Search for the cell housing the specified text and yield its (X, Y) center coordinate. 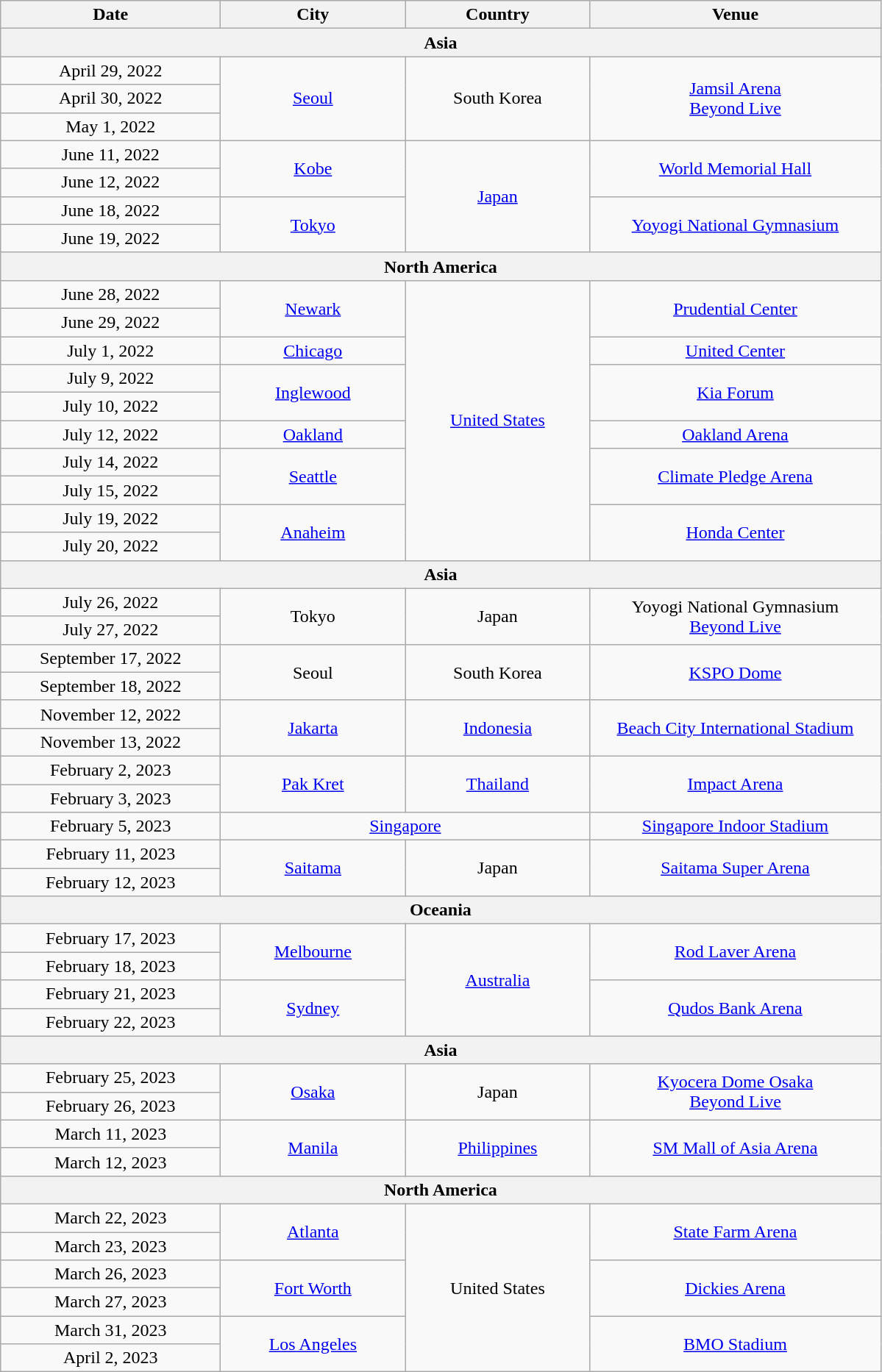
Osaka (313, 1092)
Yoyogi National Gymnasium (736, 224)
Country (497, 15)
June 19, 2022 (110, 238)
SM Mall of Asia Arena (736, 1148)
February 26, 2023 (110, 1106)
February 25, 2023 (110, 1078)
March 26, 2023 (110, 1274)
Anaheim (313, 532)
February 12, 2023 (110, 882)
June 18, 2022 (110, 210)
Fort Worth (313, 1288)
Date (110, 15)
KSPO Dome (736, 672)
Jakarta (313, 728)
Saitama (313, 868)
March 11, 2023 (110, 1134)
February 22, 2023 (110, 1022)
July 20, 2022 (110, 546)
Inglewood (313, 393)
Venue (736, 15)
Impact Arena (736, 784)
Kia Forum (736, 393)
United Center (736, 351)
Prudential Center (736, 308)
Oakland (313, 435)
Oceania (441, 910)
Yoyogi National GymnasiumBeyond Live (736, 616)
June 11, 2022 (110, 154)
Philippines (497, 1148)
February 21, 2023 (110, 994)
World Memorial Hall (736, 168)
Honda Center (736, 532)
April 2, 2023 (110, 1358)
Dickies Arena (736, 1288)
July 9, 2022 (110, 379)
Pak Kret (313, 784)
Climate Pledge Arena (736, 476)
City (313, 15)
September 18, 2022 (110, 686)
July 19, 2022 (110, 518)
Atlanta (313, 1232)
Beach City International Stadium (736, 728)
State Farm Arena (736, 1232)
Jamsil ArenaBeyond Live (736, 99)
November 13, 2022 (110, 742)
Sydney (313, 1008)
June 28, 2022 (110, 294)
Singapore (405, 826)
Melbourne (313, 952)
July 26, 2022 (110, 602)
April 30, 2022 (110, 99)
July 12, 2022 (110, 435)
BMO Stadium (736, 1344)
February 17, 2023 (110, 938)
Rod Laver Arena (736, 952)
Indonesia (497, 728)
April 29, 2022 (110, 71)
March 22, 2023 (110, 1218)
July 14, 2022 (110, 462)
February 18, 2023 (110, 966)
Qudos Bank Arena (736, 1008)
Kyocera Dome OsakaBeyond Live (736, 1092)
March 27, 2023 (110, 1302)
March 23, 2023 (110, 1246)
June 12, 2022 (110, 182)
Seattle (313, 476)
Thailand (497, 784)
Chicago (313, 351)
March 12, 2023 (110, 1162)
May 1, 2022 (110, 126)
February 3, 2023 (110, 798)
February 2, 2023 (110, 770)
July 1, 2022 (110, 351)
July 10, 2022 (110, 407)
November 12, 2022 (110, 714)
September 17, 2022 (110, 658)
Los Angeles (313, 1344)
June 29, 2022 (110, 322)
February 11, 2023 (110, 854)
Newark (313, 308)
Saitama Super Arena (736, 868)
March 31, 2023 (110, 1330)
Australia (497, 980)
Singapore Indoor Stadium (736, 826)
Kobe (313, 168)
Manila (313, 1148)
July 27, 2022 (110, 630)
July 15, 2022 (110, 490)
Oakland Arena (736, 435)
February 5, 2023 (110, 826)
